Find where the given text appears and provide that cell's center as (X, Y) coordinate. 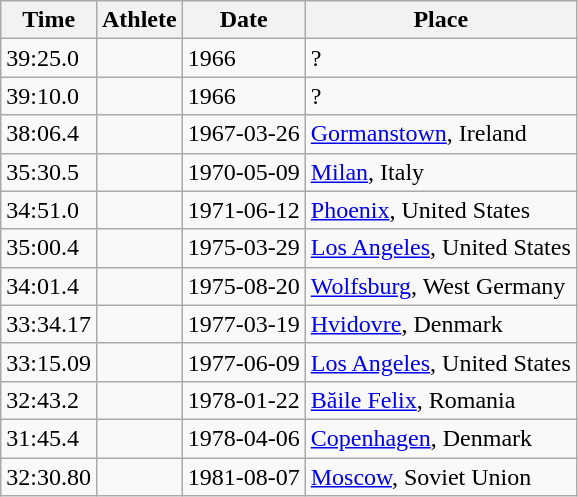
Date (244, 20)
Copenhagen, Denmark (440, 438)
1977-06-09 (244, 362)
1975-08-20 (244, 286)
1977-03-19 (244, 324)
35:00.4 (49, 248)
1978-04-06 (244, 438)
1970-05-09 (244, 172)
34:01.4 (49, 286)
1971-06-12 (244, 210)
1978-01-22 (244, 400)
33:15.09 (49, 362)
Moscow, Soviet Union (440, 477)
33:34.17 (49, 324)
39:10.0 (49, 96)
1967-03-26 (244, 134)
39:25.0 (49, 58)
Wolfsburg, West Germany (440, 286)
Place (440, 20)
35:30.5 (49, 172)
Time (49, 20)
32:43.2 (49, 400)
Milan, Italy (440, 172)
Băile Felix, Romania (440, 400)
32:30.80 (49, 477)
1981-08-07 (244, 477)
Athlete (139, 20)
Phoenix, United States (440, 210)
38:06.4 (49, 134)
34:51.0 (49, 210)
1975-03-29 (244, 248)
Hvidovre, Denmark (440, 324)
31:45.4 (49, 438)
Gormanstown, Ireland (440, 134)
